Determine the (X, Y) coordinate at the center of the cell enclosing the given text.  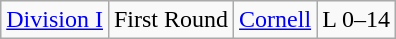
Cornell (276, 20)
First Round (170, 20)
L 0–14 (356, 20)
Division I (55, 20)
